Return the [x, y] coordinate for the center point of the cell that contains the specified text.  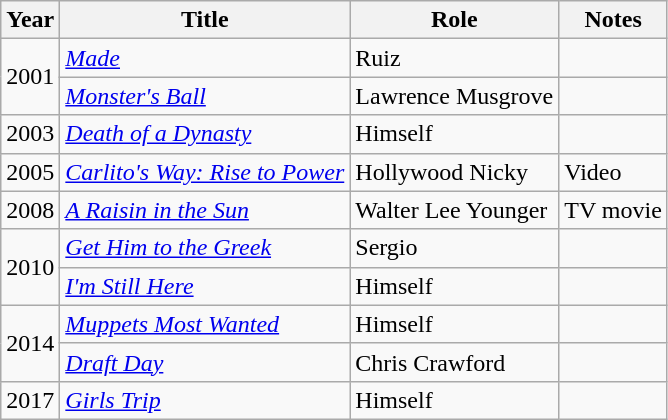
TV movie [614, 210]
Get Him to the Greek [205, 248]
Role [454, 20]
2010 [30, 267]
Year [30, 20]
Video [614, 172]
Carlito's Way: Rise to Power [205, 172]
I'm Still Here [205, 286]
Death of a Dynasty [205, 134]
2014 [30, 343]
Notes [614, 20]
Made [205, 58]
2001 [30, 77]
Walter Lee Younger [454, 210]
2017 [30, 400]
Draft Day [205, 362]
Muppets Most Wanted [205, 324]
Sergio [454, 248]
Chris Crawford [454, 362]
Title [205, 20]
Ruiz [454, 58]
2005 [30, 172]
A Raisin in the Sun [205, 210]
Lawrence Musgrove [454, 96]
Girls Trip [205, 400]
2008 [30, 210]
Monster's Ball [205, 96]
Hollywood Nicky [454, 172]
2003 [30, 134]
